Determine the [x, y] coordinate at the center of the cell enclosing the given text.  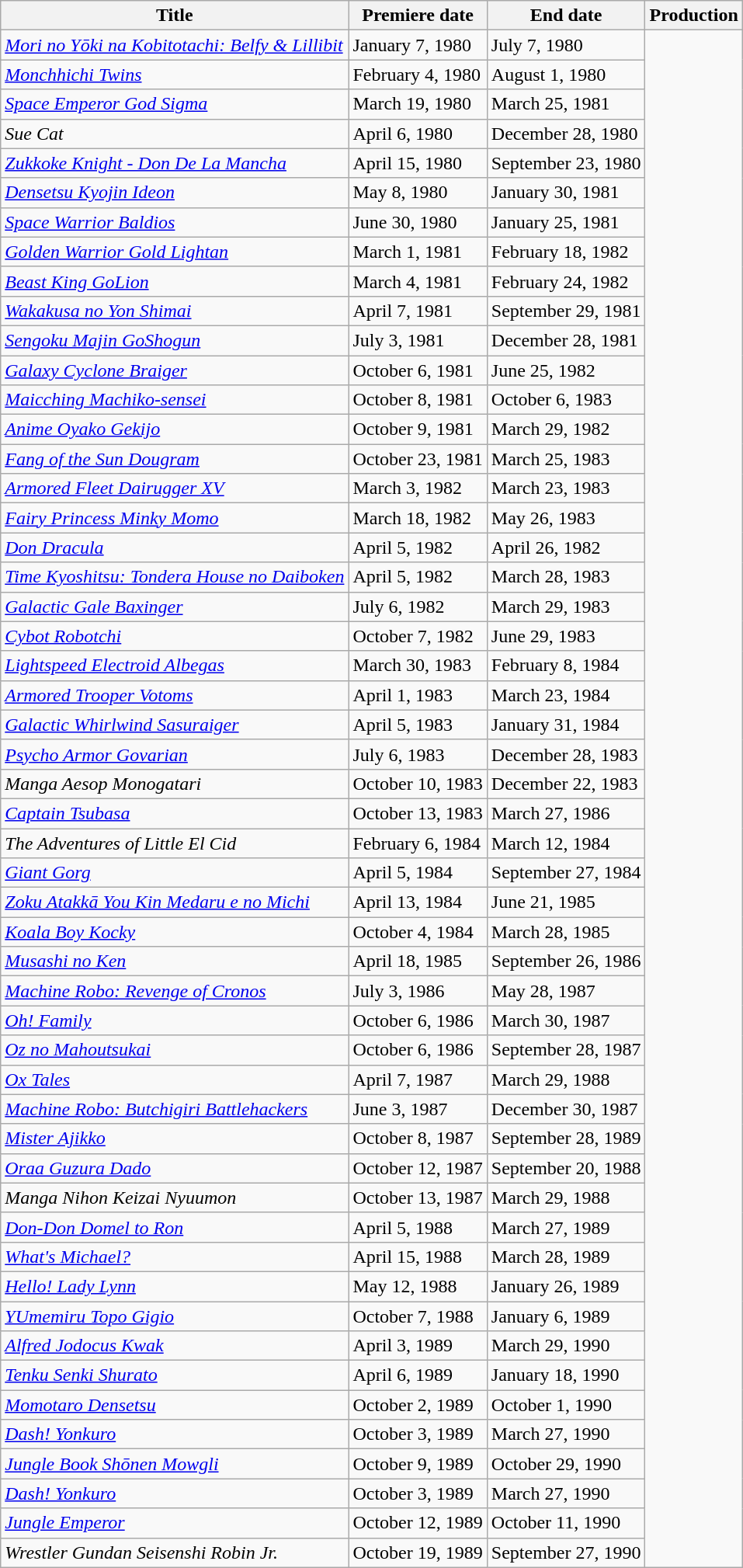
September 23, 1980 [566, 163]
Mori no Yōki na Kobitotachi: Belfy & Lillibit [175, 45]
Manga Nihon Keizai Nyuumon [175, 1198]
Wakakusa no Yon Shimai [175, 311]
June 25, 1982 [566, 370]
October 8, 1981 [418, 400]
January 26, 1989 [566, 1286]
Wrestler Gundan Seisenshi Robin Jr. [175, 1552]
October 9, 1981 [418, 429]
April 13, 1984 [418, 902]
Fang of the Sun Dougram [175, 459]
September 27, 1984 [566, 873]
Alfred Jodocus Kwak [175, 1346]
January 7, 1980 [418, 45]
October 23, 1981 [418, 459]
July 3, 1981 [418, 340]
Ox Tales [175, 1080]
July 6, 1983 [418, 754]
March 23, 1983 [566, 488]
March 3, 1982 [418, 488]
March 23, 1984 [566, 695]
December 28, 1981 [566, 340]
Don Dracula [175, 548]
Production [694, 16]
October 13, 1987 [418, 1198]
March 4, 1981 [418, 281]
March 1, 1981 [418, 252]
Don-Don Domel to Ron [175, 1227]
January 6, 1989 [566, 1316]
May 8, 1980 [418, 193]
Psycho Armor Govarian [175, 754]
April 1, 1983 [418, 695]
Hello! Lady Lynn [175, 1286]
April 26, 1982 [566, 548]
December 28, 1983 [566, 754]
March 28, 1983 [566, 577]
Sengoku Majin GoShogun [175, 340]
February 24, 1982 [566, 281]
The Adventures of Little El Cid [175, 843]
April 6, 1989 [418, 1375]
Galactic Gale Baxinger [175, 607]
March 28, 1985 [566, 932]
October 29, 1990 [566, 1464]
Cybot Robotchi [175, 636]
April 18, 1985 [418, 961]
Maicching Machiko-sensei [175, 400]
March 25, 1983 [566, 459]
April 7, 1981 [418, 311]
April 7, 1987 [418, 1080]
September 27, 1990 [566, 1552]
October 6, 1981 [418, 370]
March 27, 1986 [566, 813]
Oz no Mahoutsukai [175, 1050]
April 6, 1980 [418, 134]
May 28, 1987 [566, 991]
January 18, 1990 [566, 1375]
Space Emperor God Sigma [175, 104]
July 7, 1980 [566, 45]
October 7, 1982 [418, 636]
June 3, 1987 [418, 1109]
April 5, 1983 [418, 725]
October 13, 1983 [418, 813]
April 15, 1980 [418, 163]
July 3, 1986 [418, 991]
December 30, 1987 [566, 1109]
February 4, 1980 [418, 75]
Galaxy Cyclone Braiger [175, 370]
Sue Cat [175, 134]
Jungle Book Shōnen Mowgli [175, 1464]
September 20, 1988 [566, 1168]
Premiere date [418, 16]
October 10, 1983 [418, 784]
October 19, 1989 [418, 1552]
March 19, 1980 [418, 104]
October 2, 1989 [418, 1405]
August 1, 1980 [566, 75]
February 8, 1984 [566, 666]
October 12, 1989 [418, 1523]
January 25, 1981 [566, 222]
June 21, 1985 [566, 902]
December 28, 1980 [566, 134]
Momotaro Densetsu [175, 1405]
Giant Gorg [175, 873]
Koala Boy Kocky [175, 932]
Oraa Guzura Dado [175, 1168]
Machine Robo: Butchigiri Battlehackers [175, 1109]
Mister Ajikko [175, 1139]
Lightspeed Electroid Albegas [175, 666]
End date [566, 16]
Densetsu Kyojin Ideon [175, 193]
February 18, 1982 [566, 252]
July 6, 1982 [418, 607]
What's Michael? [175, 1257]
October 11, 1990 [566, 1523]
Anime Oyako Gekijo [175, 429]
October 8, 1987 [418, 1139]
September 28, 1989 [566, 1139]
September 26, 1986 [566, 961]
Captain Tsubasa [175, 813]
Oh! Family [175, 1020]
Space Warrior Baldios [175, 222]
YUmemiru Topo Gigio [175, 1316]
May 12, 1988 [418, 1286]
October 1, 1990 [566, 1405]
Monchhichi Twins [175, 75]
Title [175, 16]
March 27, 1989 [566, 1227]
Jungle Emperor [175, 1523]
Tenku Senki Shurato [175, 1375]
April 5, 1984 [418, 873]
March 25, 1981 [566, 104]
September 29, 1981 [566, 311]
Fairy Princess Minky Momo [175, 518]
June 29, 1983 [566, 636]
January 31, 1984 [566, 725]
Armored Trooper Votoms [175, 695]
Galactic Whirlwind Sasuraiger [175, 725]
April 5, 1988 [418, 1227]
March 29, 1982 [566, 429]
Golden Warrior Gold Lightan [175, 252]
March 29, 1983 [566, 607]
Machine Robo: Revenge of Cronos [175, 991]
Manga Aesop Monogatari [175, 784]
October 6, 1983 [566, 400]
October 9, 1989 [418, 1464]
June 30, 1980 [418, 222]
March 28, 1989 [566, 1257]
Zoku Atakkā You Kin Medaru e no Michi [175, 902]
March 12, 1984 [566, 843]
October 4, 1984 [418, 932]
March 18, 1982 [418, 518]
February 6, 1984 [418, 843]
March 29, 1990 [566, 1346]
December 22, 1983 [566, 784]
April 3, 1989 [418, 1346]
March 30, 1987 [566, 1020]
October 12, 1987 [418, 1168]
May 26, 1983 [566, 518]
October 7, 1988 [418, 1316]
September 28, 1987 [566, 1050]
March 30, 1983 [418, 666]
Musashi no Ken [175, 961]
January 30, 1981 [566, 193]
Zukkoke Knight - Don De La Mancha [175, 163]
Armored Fleet Dairugger XV [175, 488]
Beast King GoLion [175, 281]
April 15, 1988 [418, 1257]
Time Kyoshitsu: Tondera House no Daiboken [175, 577]
